Provide the [x, y] coordinate of the cell's center where the given text is located.  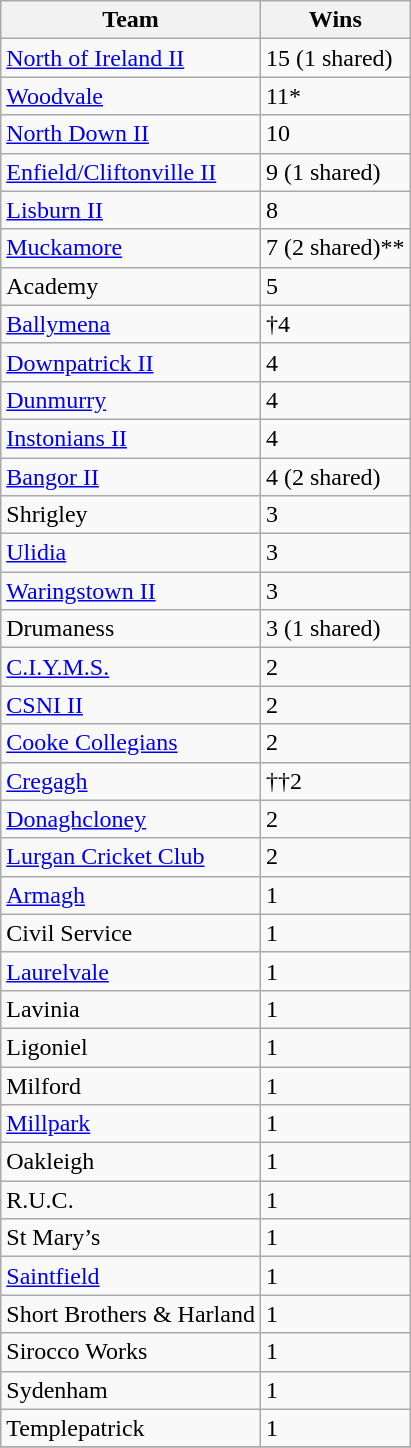
5 [335, 286]
Armagh [131, 895]
Millpark [131, 1124]
Wins [335, 20]
Cooke Collegians [131, 743]
Dunmurry [131, 400]
Lurgan Cricket Club [131, 857]
North Down II [131, 134]
R.U.C. [131, 1200]
Enfield/Cliftonville II [131, 172]
Drumaness [131, 629]
Muckamore [131, 248]
†4 [335, 324]
Academy [131, 286]
Oakleigh [131, 1162]
Lavinia [131, 1009]
Templepatrick [131, 1428]
Cregagh [131, 781]
Sydenham [131, 1390]
Sirocco Works [131, 1352]
Team [131, 20]
Civil Service [131, 933]
C.I.Y.M.S. [131, 667]
Saintfield [131, 1276]
††2 [335, 781]
Waringstown II [131, 591]
Bangor II [131, 477]
Short Brothers & Harland [131, 1314]
4 (2 shared) [335, 477]
9 (1 shared) [335, 172]
Lisburn II [131, 210]
Ulidia [131, 553]
8 [335, 210]
St Mary’s [131, 1238]
CSNI II [131, 705]
North of Ireland II [131, 58]
Woodvale [131, 96]
Downpatrick II [131, 362]
11* [335, 96]
Instonians II [131, 438]
Milford [131, 1085]
Ligoniel [131, 1047]
7 (2 shared)** [335, 248]
15 (1 shared) [335, 58]
Laurelvale [131, 971]
Ballymena [131, 324]
3 (1 shared) [335, 629]
10 [335, 134]
Donaghcloney [131, 819]
Shrigley [131, 515]
